Find where the given text appears and provide that cell's center as (x, y) coordinate. 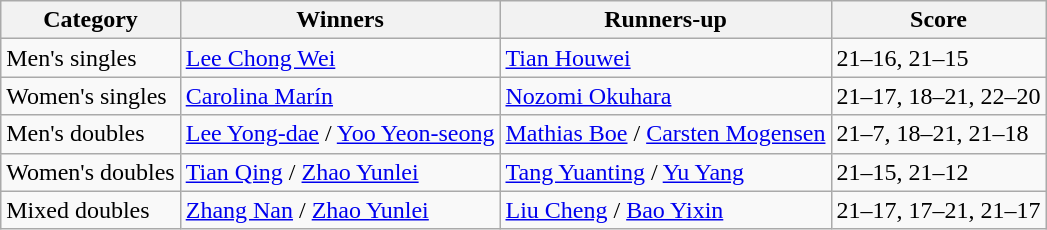
Mixed doubles (90, 210)
Lee Yong-dae / Yoo Yeon-seong (340, 134)
Tian Houwei (666, 58)
Winners (340, 20)
Tian Qing / Zhao Yunlei (340, 172)
Lee Chong Wei (340, 58)
21–16, 21–15 (938, 58)
Carolina Marín (340, 96)
Score (938, 20)
Women's singles (90, 96)
Tang Yuanting / Yu Yang (666, 172)
21–17, 17–21, 21–17 (938, 210)
21–17, 18–21, 22–20 (938, 96)
Men's singles (90, 58)
Runners-up (666, 20)
Category (90, 20)
Women's doubles (90, 172)
Mathias Boe / Carsten Mogensen (666, 134)
21–7, 18–21, 21–18 (938, 134)
Zhang Nan / Zhao Yunlei (340, 210)
Liu Cheng / Bao Yixin (666, 210)
21–15, 21–12 (938, 172)
Men's doubles (90, 134)
Nozomi Okuhara (666, 96)
